Pinpoint the cell where the given text exists, returning its (x, y) midpoint coordinate. 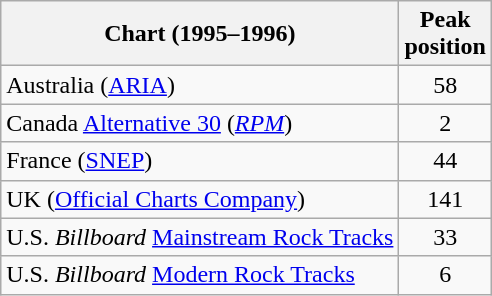
Chart (1995–1996) (200, 34)
Peakposition (445, 34)
6 (445, 275)
France (SNEP) (200, 161)
U.S. Billboard Modern Rock Tracks (200, 275)
44 (445, 161)
33 (445, 237)
Australia (ARIA) (200, 85)
141 (445, 199)
2 (445, 123)
UK (Official Charts Company) (200, 199)
U.S. Billboard Mainstream Rock Tracks (200, 237)
Canada Alternative 30 (RPM) (200, 123)
58 (445, 85)
